From the cell containing the given text, extract its center point as [x, y] coordinate. 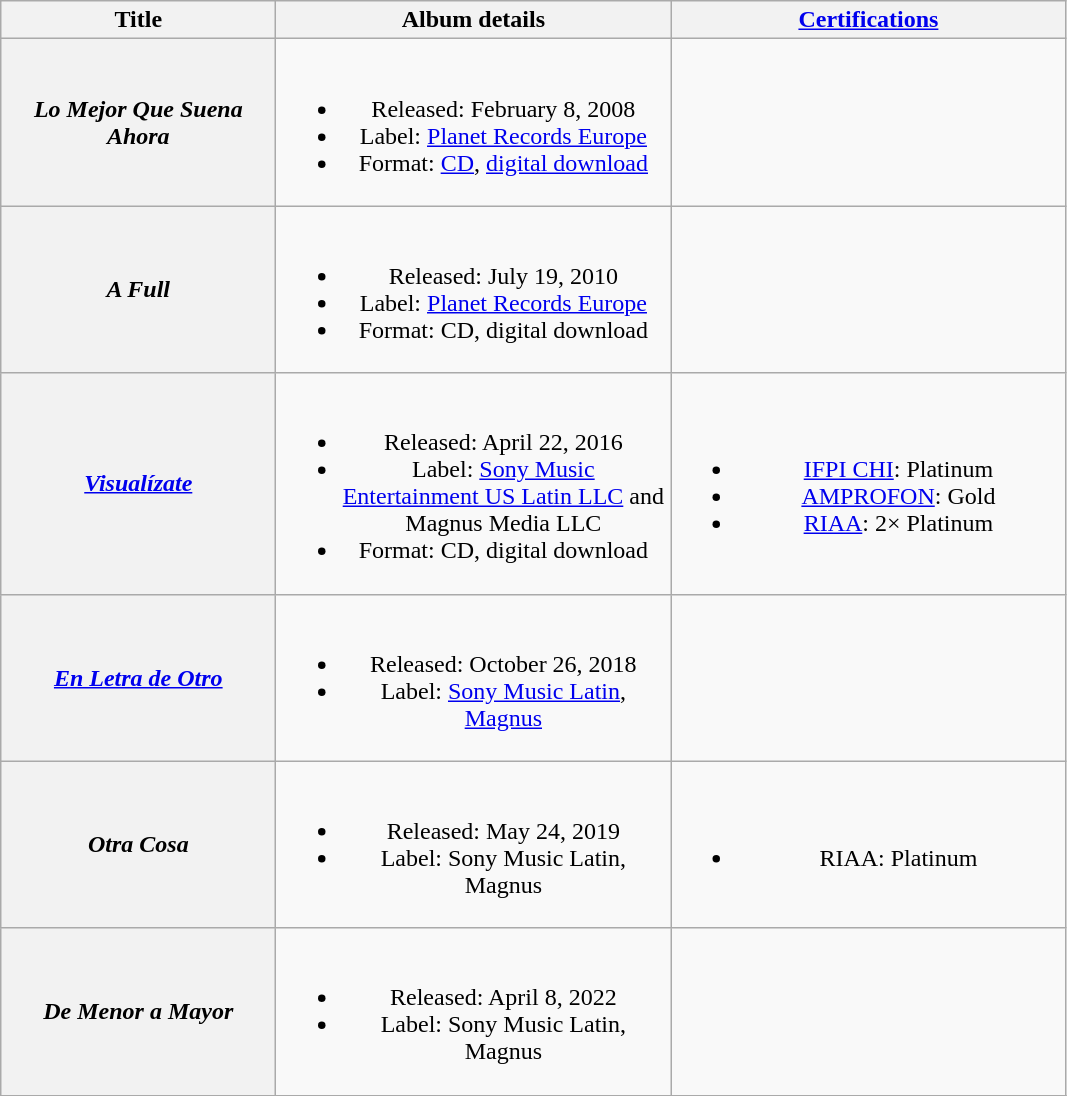
Released: February 8, 2008Label: Planet Records EuropeFormat: CD, digital download [474, 122]
Certifications [868, 20]
RIAA: Platinum [868, 844]
Otra Cosa [138, 844]
Visualízate [138, 484]
IFPI CHI: PlatinumAMPROFON: GoldRIAA: 2× Platinum [868, 484]
Released: July 19, 2010Label: Planet Records EuropeFormat: CD, digital download [474, 290]
Lo Mejor Que Suena Ahora [138, 122]
Released: April 22, 2016Label: Sony Music Entertainment US Latin LLC and Magnus Media LLCFormat: CD, digital download [474, 484]
Album details [474, 20]
Title [138, 20]
De Menor a Mayor [138, 1012]
A Full [138, 290]
Released: May 24, 2019Label: Sony Music Latin, Magnus [474, 844]
Released: April 8, 2022Label: Sony Music Latin, Magnus [474, 1012]
Released: October 26, 2018Label: Sony Music Latin, Magnus [474, 678]
En Letra de Otro [138, 678]
